Identify which cell holds the provided text, then report its (X, Y) central coordinate. 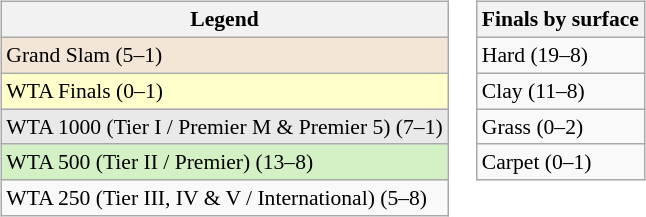
Grand Slam (5–1) (224, 55)
WTA Finals (0–1) (224, 91)
WTA 500 (Tier II / Premier) (13–8) (224, 162)
Legend (224, 20)
Finals by surface (560, 20)
WTA 1000 (Tier I / Premier M & Premier 5) (7–1) (224, 127)
WTA 250 (Tier III, IV & V / International) (5–8) (224, 198)
Carpet (0–1) (560, 162)
Hard (19–8) (560, 55)
Clay (11–8) (560, 91)
Grass (0–2) (560, 127)
